Determine the [x, y] coordinate at the center of the cell enclosing the given text.  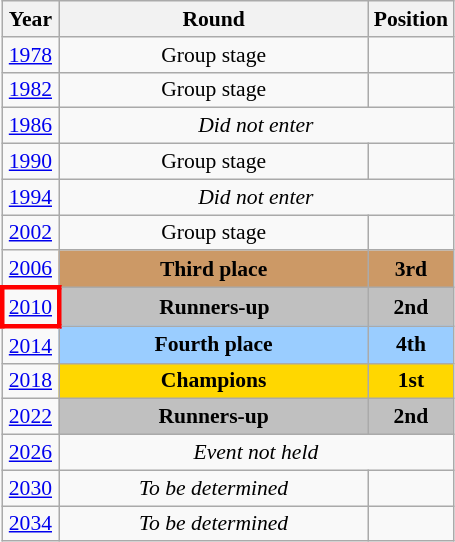
2002 [30, 233]
2010 [30, 308]
1994 [30, 197]
1982 [30, 90]
1978 [30, 55]
2026 [30, 453]
1986 [30, 126]
2022 [30, 417]
Position [411, 19]
Year [30, 19]
2018 [30, 381]
2014 [30, 344]
Round [214, 19]
Event not held [256, 453]
1st [411, 381]
2030 [30, 488]
2034 [30, 524]
2006 [30, 270]
1990 [30, 162]
Third place [214, 270]
3rd [411, 270]
Fourth place [214, 344]
Champions [214, 381]
4th [411, 344]
